Output the [X, Y] coordinate of the center of the cell containing the given text.  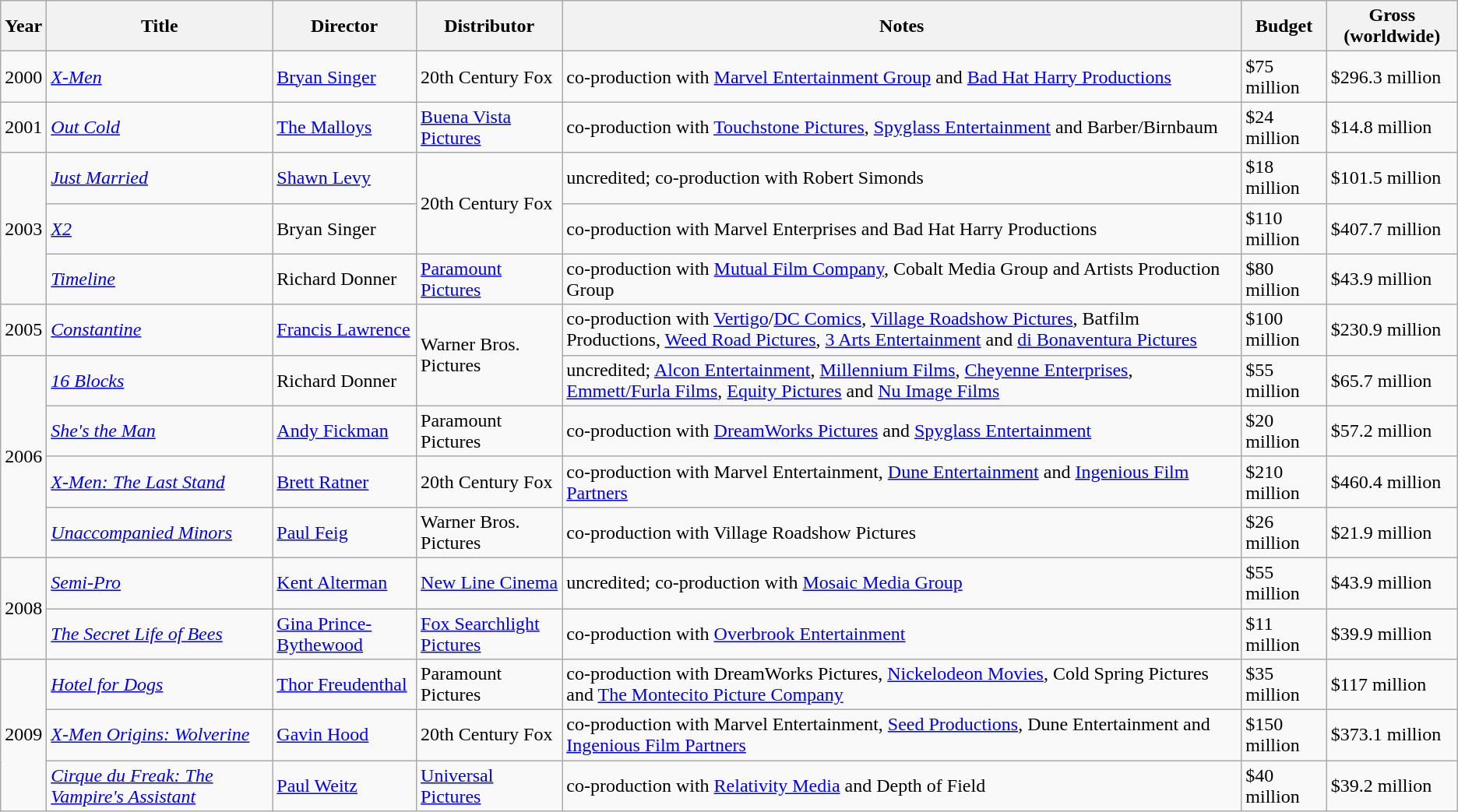
$35 million [1284, 685]
X-Men: The Last Stand [160, 481]
Budget [1284, 26]
co-production with Overbrook Entertainment [902, 634]
$65.7 million [1392, 380]
$11 million [1284, 634]
Cirque du Freak: The Vampire's Assistant [160, 786]
Semi-Pro [160, 582]
X2 [160, 229]
$20 million [1284, 431]
She's the Man [160, 431]
$26 million [1284, 533]
Year [23, 26]
Gavin Hood [344, 735]
Paul Weitz [344, 786]
Distributor [489, 26]
co-production with Marvel Entertainment, Dune Entertainment and Ingenious Film Partners [902, 481]
co-production with DreamWorks Pictures and Spyglass Entertainment [902, 431]
$407.7 million [1392, 229]
$150 million [1284, 735]
$24 million [1284, 128]
$39.2 million [1392, 786]
$117 million [1392, 685]
2000 [23, 76]
$373.1 million [1392, 735]
Constantine [160, 330]
Universal Pictures [489, 786]
Andy Fickman [344, 431]
co-production with Marvel Enterprises and Bad Hat Harry Productions [902, 229]
co-production with Relativity Media and Depth of Field [902, 786]
$75 million [1284, 76]
$40 million [1284, 786]
New Line Cinema [489, 582]
Fox Searchlight Pictures [489, 634]
2008 [23, 608]
$110 million [1284, 229]
Francis Lawrence [344, 330]
$14.8 million [1392, 128]
Director [344, 26]
$39.9 million [1392, 634]
uncredited; Alcon Entertainment, Millennium Films, Cheyenne Enterprises, Emmett/Furla Films, Equity Pictures and Nu Image Films [902, 380]
Brett Ratner [344, 481]
co-production with Marvel Entertainment Group and Bad Hat Harry Productions [902, 76]
uncredited; co-production with Mosaic Media Group [902, 582]
Unaccompanied Minors [160, 533]
2001 [23, 128]
co-production with Marvel Entertainment, Seed Productions, Dune Entertainment and Ingenious Film Partners [902, 735]
$101.5 million [1392, 178]
$460.4 million [1392, 481]
The Malloys [344, 128]
Gross (worldwide) [1392, 26]
Notes [902, 26]
co-production with Village Roadshow Pictures [902, 533]
$21.9 million [1392, 533]
X-Men Origins: Wolverine [160, 735]
Shawn Levy [344, 178]
Timeline [160, 279]
Just Married [160, 178]
$18 million [1284, 178]
Thor Freudenthal [344, 685]
co-production with DreamWorks Pictures, Nickelodeon Movies, Cold Spring Pictures and The Montecito Picture Company [902, 685]
$210 million [1284, 481]
Title [160, 26]
2006 [23, 456]
co-production with Touchstone Pictures, Spyglass Entertainment and Barber/Birnbaum [902, 128]
X-Men [160, 76]
The Secret Life of Bees [160, 634]
$100 million [1284, 330]
$80 million [1284, 279]
Out Cold [160, 128]
Gina Prince-Bythewood [344, 634]
Kent Alterman [344, 582]
2009 [23, 735]
Hotel for Dogs [160, 685]
2005 [23, 330]
Buena Vista Pictures [489, 128]
$230.9 million [1392, 330]
16 Blocks [160, 380]
Paul Feig [344, 533]
$296.3 million [1392, 76]
uncredited; co-production with Robert Simonds [902, 178]
2003 [23, 229]
$57.2 million [1392, 431]
co-production with Mutual Film Company, Cobalt Media Group and Artists Production Group [902, 279]
